Detect which cell encompasses the target text, then output its (x, y) center coordinate. 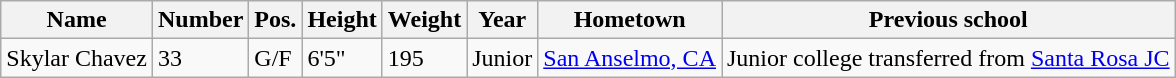
33 (200, 58)
Pos. (276, 20)
Skylar Chavez (77, 58)
6'5" (342, 58)
Height (342, 20)
Number (200, 20)
Hometown (630, 20)
Junior (502, 58)
Name (77, 20)
Year (502, 20)
Previous school (949, 20)
Junior college transferred from Santa Rosa JC (949, 58)
G/F (276, 58)
195 (424, 58)
San Anselmo, CA (630, 58)
Weight (424, 20)
